For the text-containing cell, return its midpoint in [X, Y] coordinate format. 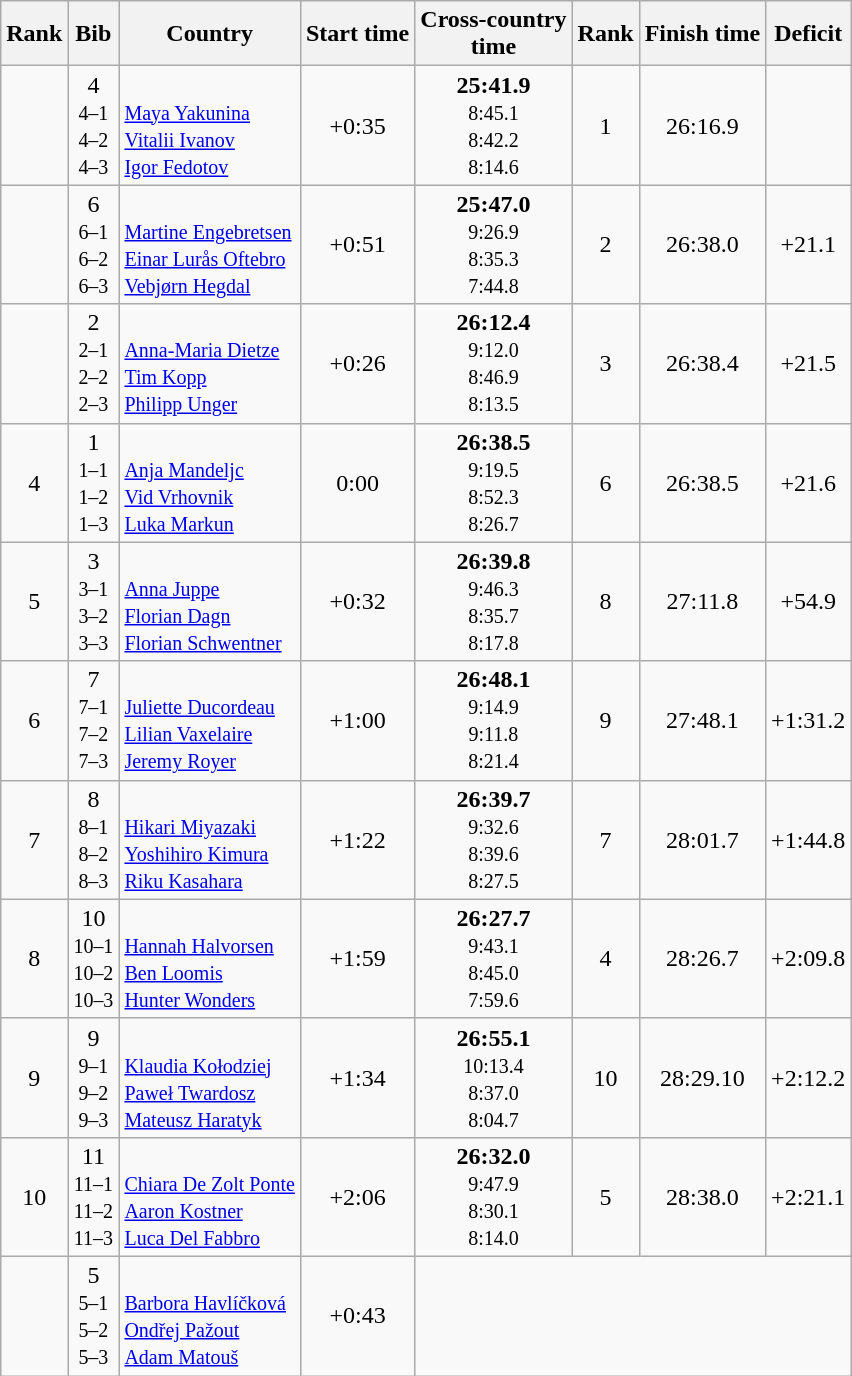
Finish time [702, 34]
Deficit [808, 34]
44–14–24–3 [94, 126]
+21.1 [808, 244]
1111–111–211–3 [94, 1196]
99–19–29–3 [94, 1078]
3 [606, 364]
+0:51 [357, 244]
26:12.49:12.08:46.98:13.5 [494, 364]
Maya YakuninaVitalii IvanovIgor Fedotov [210, 126]
25:41.98:45.18:42.28:14.6 [494, 126]
55–15–25–3 [94, 1316]
26:32.09:47.98:30.18:14.0 [494, 1196]
2 [606, 244]
Barbora HavlíčkováOndřej PažoutAdam Matouš [210, 1316]
+0:32 [357, 602]
Bib [94, 34]
26:38.59:19.58:52.38:26.7 [494, 482]
+1:59 [357, 958]
Country [210, 34]
+2:06 [357, 1196]
27:11.8 [702, 602]
+2:12.2 [808, 1078]
26:39.79:32.68:39.68:27.5 [494, 840]
28:29.10 [702, 1078]
+1:31.2 [808, 720]
33–13–23–3 [94, 602]
Anna JuppeFlorian DagnFlorian Schwentner [210, 602]
Cross-countrytime [494, 34]
+21.5 [808, 364]
26:38.5 [702, 482]
+21.6 [808, 482]
+1:22 [357, 840]
Anja MandeljcVid VrhovnikLuka Markun [210, 482]
Juliette DucordeauLilian VaxelaireJeremy Royer [210, 720]
Anna-Maria DietzeTim KoppPhilipp Unger [210, 364]
22–12–22–3 [94, 364]
+1:34 [357, 1078]
+2:09.8 [808, 958]
26:38.0 [702, 244]
+0:43 [357, 1316]
26:39.89:46.38:35.78:17.8 [494, 602]
26:48.19:14.99:11.88:21.4 [494, 720]
66–16–26–3 [94, 244]
26:16.9 [702, 126]
88–18–28–3 [94, 840]
26:38.4 [702, 364]
26:27.79:43.18:45.07:59.6 [494, 958]
+54.9 [808, 602]
Hannah HalvorsenBen LoomisHunter Wonders [210, 958]
28:26.7 [702, 958]
11–11–21–3 [94, 482]
Chiara De Zolt PonteAaron KostnerLuca Del Fabbro [210, 1196]
28:01.7 [702, 840]
+0:35 [357, 126]
+2:21.1 [808, 1196]
Start time [357, 34]
25:47.09:26.98:35.37:44.8 [494, 244]
26:55.110:13.48:37.08:04.7 [494, 1078]
1010–110–210–3 [94, 958]
Hikari MiyazakiYoshihiro KimuraRiku Kasahara [210, 840]
1 [606, 126]
+1:00 [357, 720]
27:48.1 [702, 720]
Martine EngebretsenEinar Lurås OftebroVebjørn Hegdal [210, 244]
28:38.0 [702, 1196]
Klaudia KołodziejPaweł TwardoszMateusz Haratyk [210, 1078]
+1:44.8 [808, 840]
77–17–27–3 [94, 720]
0:00 [357, 482]
+0:26 [357, 364]
